Return the (X, Y) coordinate for the center point of the cell that contains the specified text.  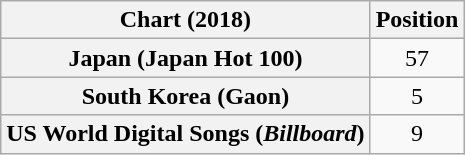
9 (417, 134)
5 (417, 96)
57 (417, 58)
South Korea (Gaon) (186, 96)
Position (417, 20)
Chart (2018) (186, 20)
Japan (Japan Hot 100) (186, 58)
US World Digital Songs (Billboard) (186, 134)
